Extract the [x, y] coordinate from the center of the cell holding the provided text.  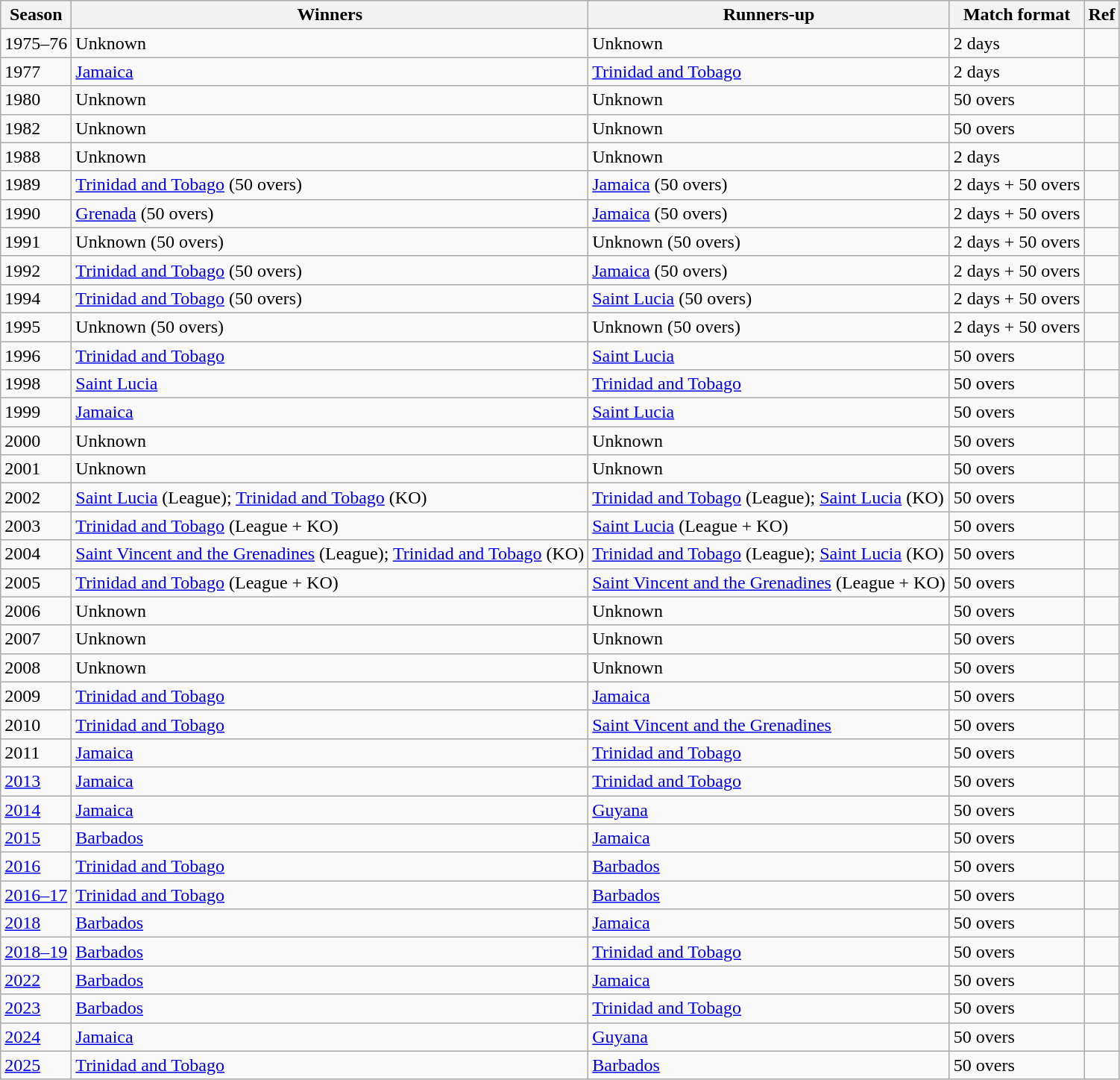
1980 [36, 100]
1989 [36, 185]
2001 [36, 469]
1994 [36, 298]
Grenada (50 overs) [330, 213]
2015 [36, 838]
2013 [36, 781]
2007 [36, 639]
Runners-up [770, 15]
Saint Lucia (League + KO) [770, 526]
2010 [36, 724]
Saint Vincent and the Grenadines [770, 724]
Saint Lucia (50 overs) [770, 298]
1977 [36, 72]
1982 [36, 128]
Saint Vincent and the Grenadines (League); Trinidad and Tobago (KO) [330, 554]
2022 [36, 980]
2016–17 [36, 895]
2024 [36, 1037]
Winners [330, 15]
Match format [1017, 15]
1998 [36, 384]
2025 [36, 1065]
Season [36, 15]
1975–76 [36, 43]
1995 [36, 327]
2009 [36, 696]
2016 [36, 867]
2000 [36, 441]
2003 [36, 526]
1996 [36, 356]
Saint Lucia (League); Trinidad and Tobago (KO) [330, 497]
1999 [36, 412]
1991 [36, 242]
2008 [36, 668]
2018–19 [36, 952]
1990 [36, 213]
2011 [36, 753]
2002 [36, 497]
2018 [36, 923]
2023 [36, 1008]
Ref [1102, 15]
Saint Vincent and the Grenadines (League + KO) [770, 583]
2006 [36, 611]
2014 [36, 809]
2004 [36, 554]
2005 [36, 583]
1988 [36, 157]
1992 [36, 270]
